Extract the [x, y] coordinate from the center of the cell holding the provided text.  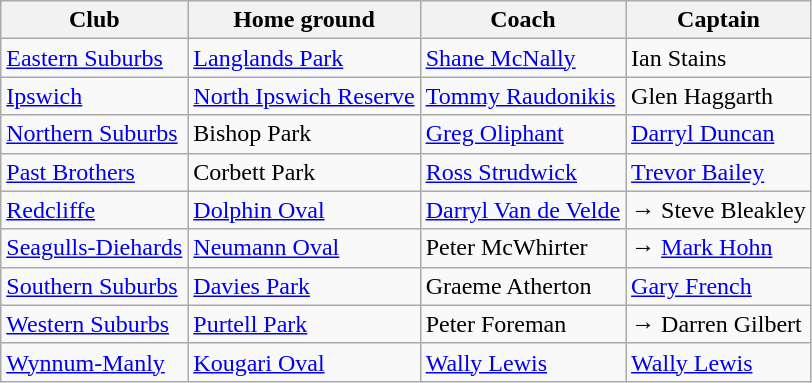
Glen Haggarth [719, 96]
Darryl Duncan [719, 134]
Captain [719, 20]
Ian Stains [719, 58]
Past Brothers [94, 172]
Southern Suburbs [94, 286]
Neumann Oval [304, 248]
Western Suburbs [94, 324]
Peter Foreman [522, 324]
Purtell Park [304, 324]
Home ground [304, 20]
Corbett Park [304, 172]
Tommy Raudonikis [522, 96]
Graeme Atherton [522, 286]
Redcliffe [94, 210]
Seagulls-Diehards [94, 248]
Club [94, 20]
Coach [522, 20]
Northern Suburbs [94, 134]
Trevor Bailey [719, 172]
Dolphin Oval [304, 210]
Eastern Suburbs [94, 58]
Shane McNally [522, 58]
Peter McWhirter [522, 248]
→ Mark Hohn [719, 248]
Gary French [719, 286]
Langlands Park [304, 58]
Ipswich [94, 96]
→ Steve Bleakley [719, 210]
Kougari Oval [304, 362]
North Ipswich Reserve [304, 96]
Wynnum-Manly [94, 362]
Bishop Park [304, 134]
Davies Park [304, 286]
Ross Strudwick [522, 172]
Greg Oliphant [522, 134]
→ Darren Gilbert [719, 324]
Darryl Van de Velde [522, 210]
